Scan for the cell matching the given text and deliver its (x, y) coordinate at center. 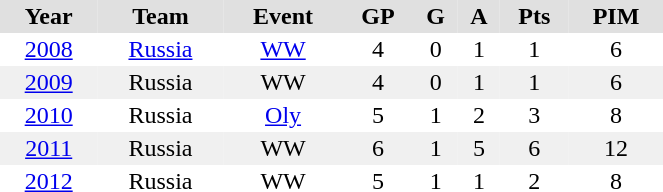
Oly (284, 116)
2008 (48, 50)
PIM (616, 16)
2010 (48, 116)
Event (284, 16)
Year (48, 16)
A (479, 16)
GP (378, 16)
Pts (534, 16)
3 (534, 116)
2011 (48, 148)
12 (616, 148)
G (435, 16)
2 (479, 116)
2009 (48, 82)
Team (160, 16)
8 (616, 116)
